Capture the cell that displays the provided text and extract its (X, Y) central coordinate. 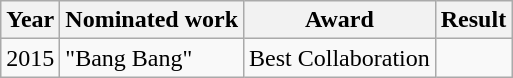
Year (30, 20)
2015 (30, 58)
"Bang Bang" (152, 58)
Nominated work (152, 20)
Best Collaboration (340, 58)
Award (340, 20)
Result (473, 20)
